Search for the cell housing the specified text and yield its (X, Y) center coordinate. 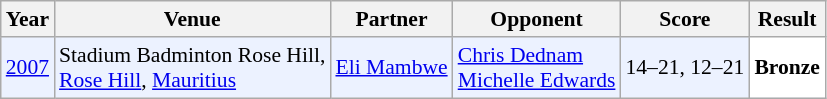
Score (684, 19)
Bronze (787, 68)
Result (787, 19)
Venue (192, 19)
14–21, 12–21 (684, 68)
Opponent (537, 19)
Eli Mambwe (391, 68)
Chris Dednam Michelle Edwards (537, 68)
Stadium Badminton Rose Hill,Rose Hill, Mauritius (192, 68)
Partner (391, 19)
2007 (28, 68)
Year (28, 19)
